Return [X, Y] of the center of cell containing provided text 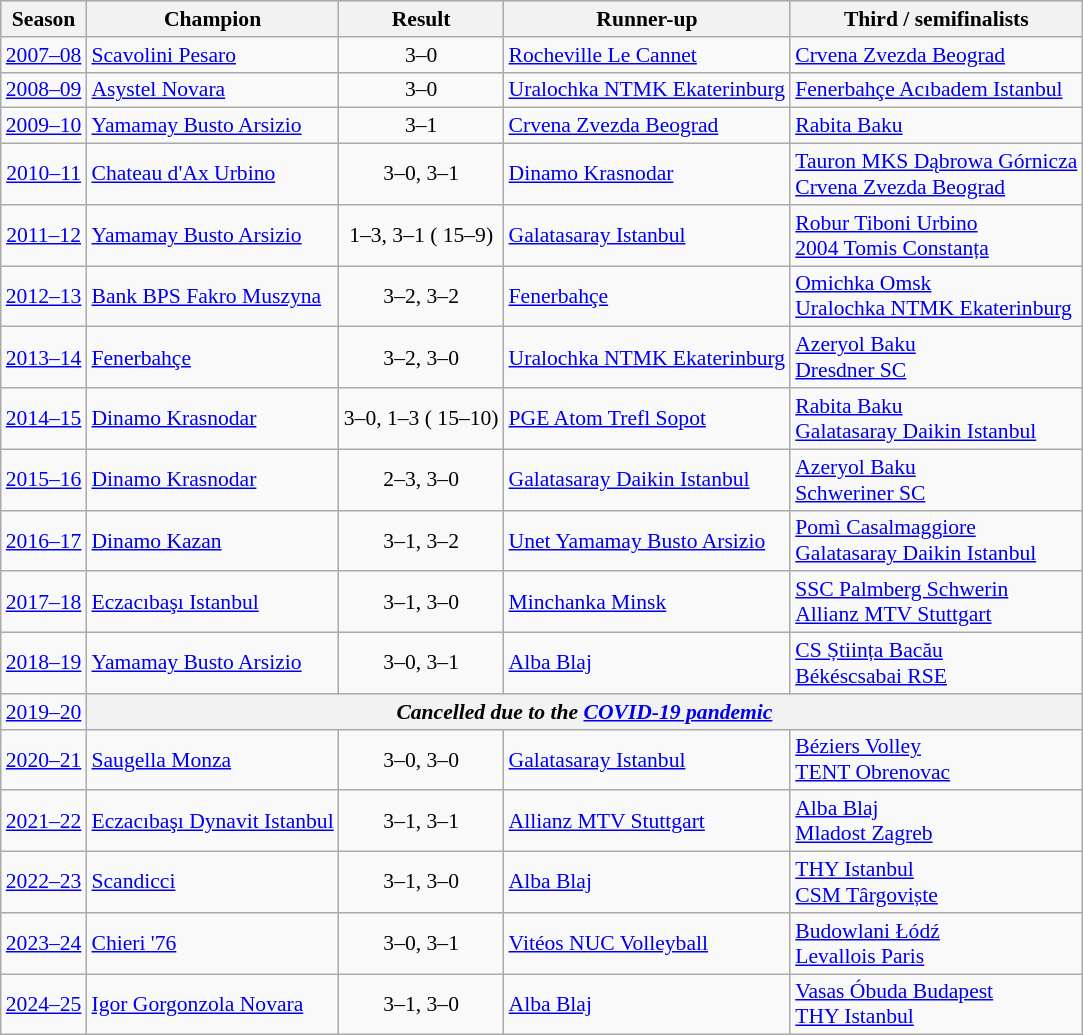
2015–16 [44, 480]
Third / semifinalists [936, 19]
Galatasaray Daikin Istanbul [648, 480]
Pomì Casalmaggiore Galatasaray Daikin Istanbul [936, 540]
Runner-up [648, 19]
2019–20 [44, 712]
THY Istanbul CSM Târgoviște [936, 882]
2011–12 [44, 236]
SSC Palmberg Schwerin Allianz MTV Stuttgart [936, 602]
Chieri '76 [212, 944]
Rabita Baku Galatasaray Daikin Istanbul [936, 418]
3–0, 1–3 ( 15–10) [422, 418]
2018–19 [44, 664]
2–3, 3–0 [422, 480]
Azeryol Baku Schweriner SC [936, 480]
Asystel Novara [212, 90]
Eczacıbaşı Dynavit Istanbul [212, 822]
3–1, 3–2 [422, 540]
Omichka Omsk Uralochka NTMK Ekaterinburg [936, 296]
2009–10 [44, 126]
2013–14 [44, 358]
Chateau d'Ax Urbino [212, 174]
3–1 [422, 126]
3–2, 3–2 [422, 296]
2016–17 [44, 540]
Saugella Monza [212, 760]
Vasas Óbuda Budapest THY Istanbul [936, 1004]
Bank BPS Fakro Muszyna [212, 296]
2022–23 [44, 882]
2008–09 [44, 90]
Season [44, 19]
2020–21 [44, 760]
Rabita Baku [936, 126]
CS Știința Bacău Békéscsabai RSE [936, 664]
3–0, 3–0 [422, 760]
Béziers Volley TENT Obrenovac [936, 760]
Azeryol Baku Dresdner SC [936, 358]
2010–11 [44, 174]
Cancelled due to the COVID-19 pandemic [584, 712]
2023–24 [44, 944]
Unet Yamamay Busto Arsizio [648, 540]
Igor Gorgonzola Novara [212, 1004]
2014–15 [44, 418]
Vitéos NUC Volleyball [648, 944]
Rocheville Le Cannet [648, 55]
PGE Atom Trefl Sopot [648, 418]
1–3, 3–1 ( 15–9) [422, 236]
Dinamo Kazan [212, 540]
Alba Blaj Mladost Zagreb [936, 822]
3–1, 3–1 [422, 822]
Minchanka Minsk [648, 602]
Eczacıbaşı Istanbul [212, 602]
Scandicci [212, 882]
Tauron MKS Dąbrowa Górnicza Crvena Zvezda Beograd [936, 174]
Fenerbahçe Acıbadem Istanbul [936, 90]
2021–22 [44, 822]
Result [422, 19]
Scavolini Pesaro [212, 55]
2007–08 [44, 55]
2024–25 [44, 1004]
2012–13 [44, 296]
Budowlani Łódź Levallois Paris [936, 944]
3–2, 3–0 [422, 358]
Robur Tiboni Urbino 2004 Tomis Constanța [936, 236]
Champion [212, 19]
Allianz MTV Stuttgart [648, 822]
2017–18 [44, 602]
